From the cell containing the given text, extract its center point as [X, Y] coordinate. 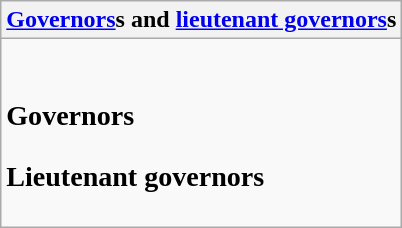
Governorss and lieutenant governorss [202, 20]
GovernorsLieutenant governors [202, 133]
